Capture the cell that displays the provided text and extract its (X, Y) central coordinate. 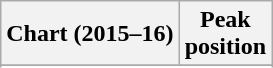
Peakposition (225, 34)
Chart (2015–16) (90, 34)
